Search for the cell housing the specified text and yield its (X, Y) center coordinate. 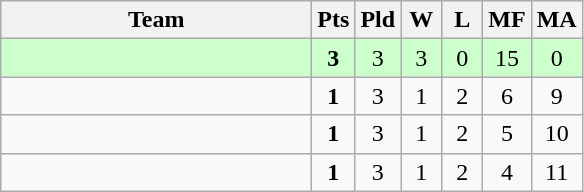
Pts (334, 20)
4 (507, 172)
6 (507, 96)
Team (156, 20)
MA (556, 20)
MF (507, 20)
L (462, 20)
11 (556, 172)
W (422, 20)
Pld (378, 20)
9 (556, 96)
15 (507, 58)
10 (556, 134)
5 (507, 134)
